Return [x, y] of the center of cell containing provided text 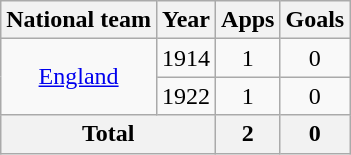
Total [108, 134]
2 [248, 134]
1914 [186, 58]
Year [186, 20]
Apps [248, 20]
National team [79, 20]
Goals [315, 20]
England [79, 77]
1922 [186, 96]
